Identify which cell holds the provided text, then report its (X, Y) central coordinate. 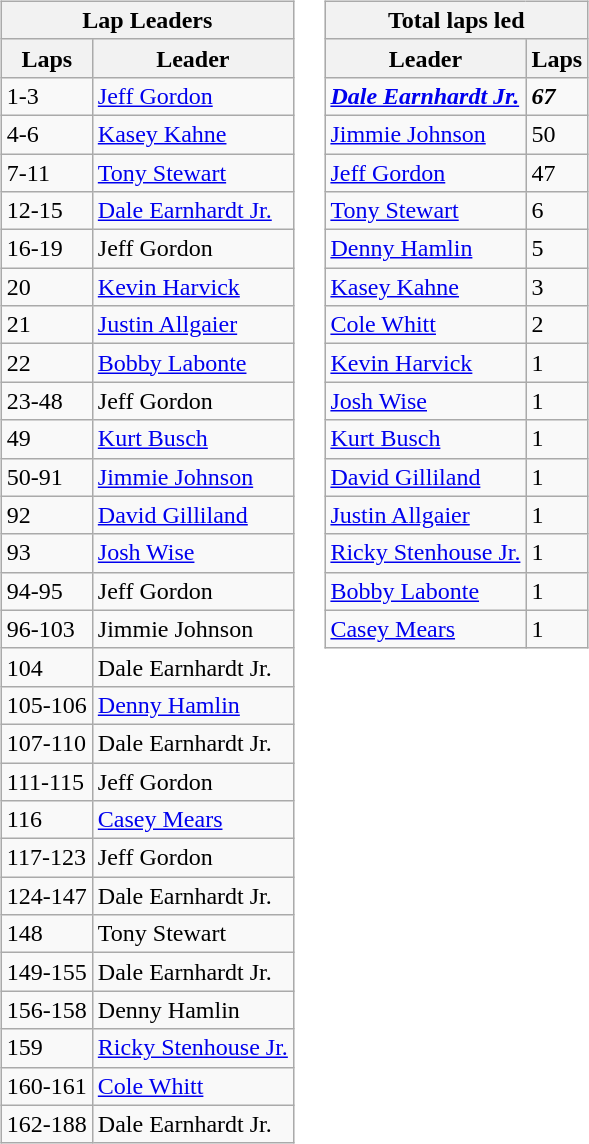
156-158 (46, 1010)
162-188 (46, 1124)
5 (557, 249)
160-161 (46, 1086)
92 (46, 515)
149-155 (46, 972)
21 (46, 325)
67 (557, 96)
148 (46, 934)
22 (46, 363)
12-15 (46, 211)
20 (46, 287)
6 (557, 211)
104 (46, 667)
23-48 (46, 401)
4-6 (46, 134)
Lap Leaders (147, 20)
49 (46, 439)
94-95 (46, 591)
7-11 (46, 173)
107-110 (46, 743)
124-147 (46, 896)
105-106 (46, 705)
47 (557, 173)
50 (557, 134)
3 (557, 287)
117-123 (46, 858)
16-19 (46, 249)
1-3 (46, 96)
96-103 (46, 629)
2 (557, 325)
Total laps led (456, 20)
111-115 (46, 781)
93 (46, 553)
50-91 (46, 477)
159 (46, 1048)
116 (46, 820)
